From the cell containing the given text, extract its center point as [x, y] coordinate. 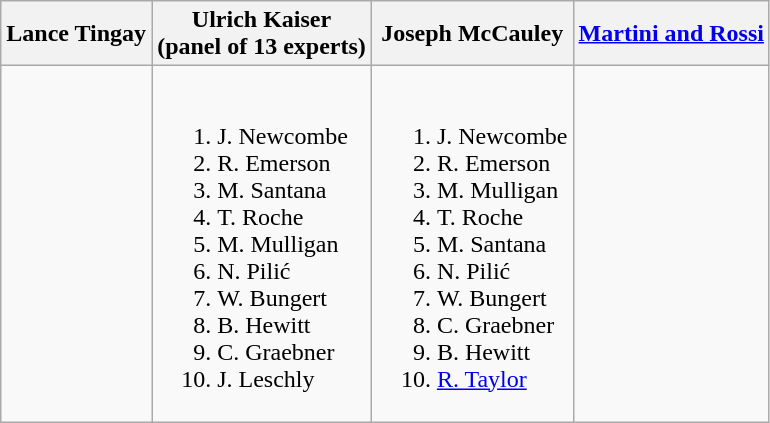
Joseph McCauley [472, 34]
J. Newcombe R. Emerson M. Mulligan T. Roche M. Santana N. Pilić W. Bungert C. Graebner B. Hewitt R. Taylor [472, 244]
Martini and Rossi [671, 34]
J. Newcombe R. Emerson M. Santana T. Roche M. Mulligan N. Pilić W. Bungert B. Hewitt C. Graebner J. Leschly [262, 244]
Ulrich Kaiser(panel of 13 experts) [262, 34]
Lance Tingay [76, 34]
